Scan for the cell matching the given text and deliver its [X, Y] coordinate at center. 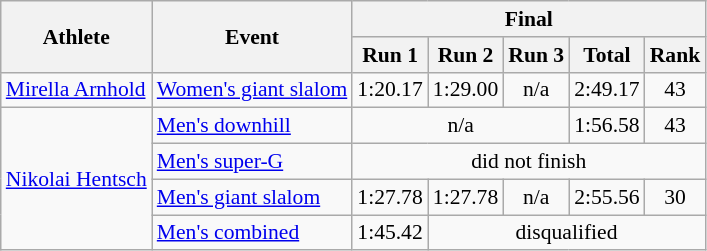
Run 3 [536, 55]
Event [252, 36]
1:29.00 [466, 90]
Mirella Arnhold [76, 90]
Rank [676, 55]
Total [606, 55]
30 [676, 197]
Women's giant slalom [252, 90]
Men's super-G [252, 162]
Final [528, 19]
2:49.17 [606, 90]
Run 2 [466, 55]
1:20.17 [390, 90]
2:55.56 [606, 197]
Athlete [76, 36]
1:45.42 [390, 233]
Men's combined [252, 233]
did not finish [528, 162]
Men's downhill [252, 126]
1:56.58 [606, 126]
Nikolai Hentsch [76, 179]
disqualified [566, 233]
Run 1 [390, 55]
Men's giant slalom [252, 197]
